Return the [x, y] coordinate for the center point of the cell that contains the specified text.  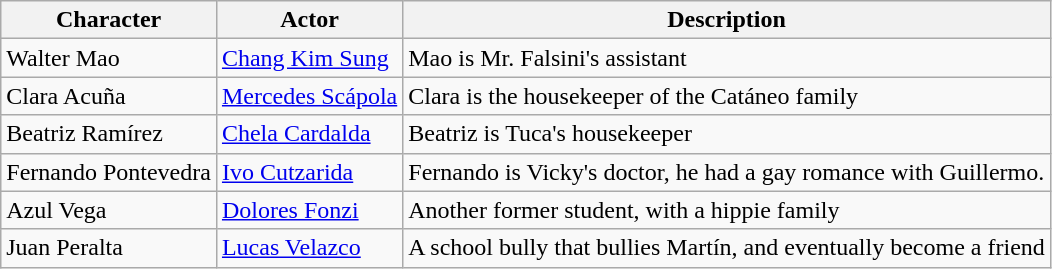
Another former student, with a hippie family [727, 210]
Chela Cardalda [309, 134]
Chang Kim Sung [309, 58]
Fernando is Vicky's doctor, he had a gay romance with Guillermo. [727, 172]
Juan Peralta [109, 248]
Mercedes Scápola [309, 96]
Lucas Velazco [309, 248]
Clara is the housekeeper of the Catáneo family [727, 96]
Azul Vega [109, 210]
Fernando Pontevedra [109, 172]
Beatriz Ramírez [109, 134]
Clara Acuña [109, 96]
Ivo Cutzarida [309, 172]
Mao is Mr. Falsini's assistant [727, 58]
Walter Mao [109, 58]
Character [109, 20]
Beatriz is Tuca's housekeeper [727, 134]
Dolores Fonzi [309, 210]
A school bully that bullies Martín, and eventually become a friend [727, 248]
Description [727, 20]
Actor [309, 20]
